Provide the (x, y) coordinate of the cell's center where the given text is located.  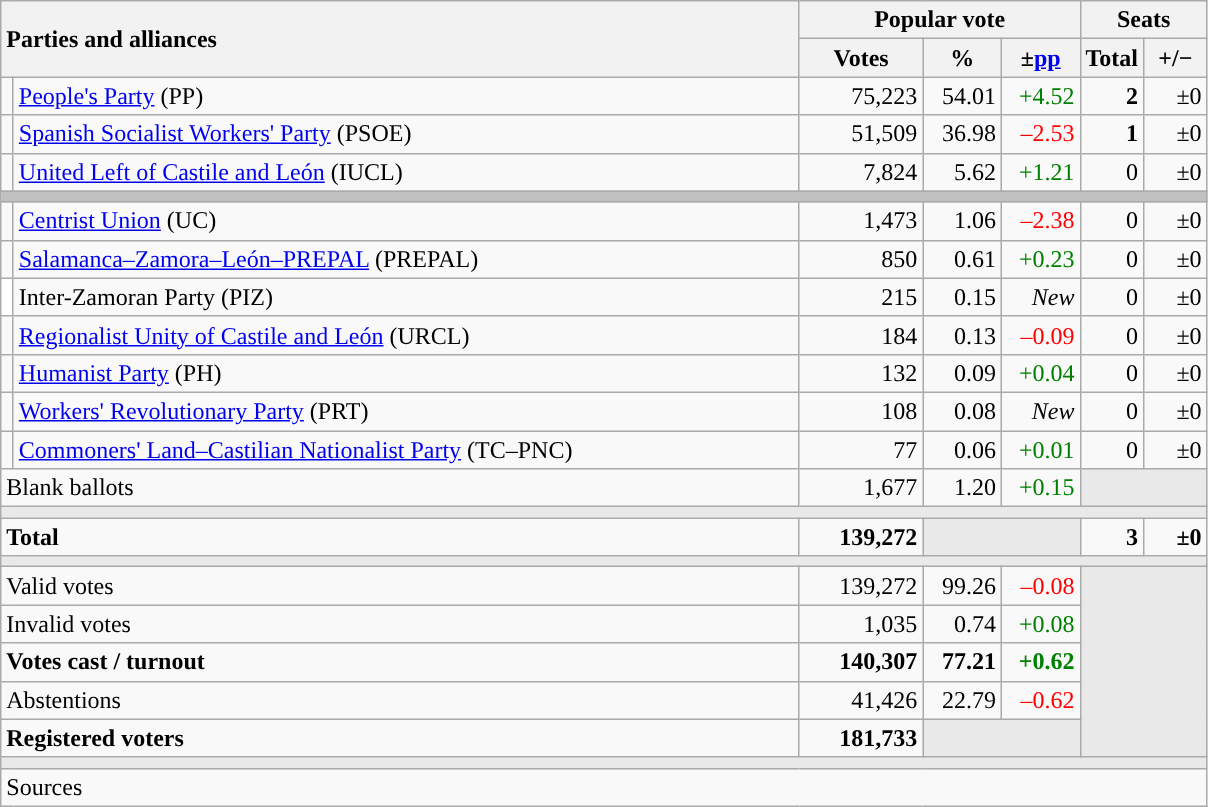
+/− (1176, 58)
Spanish Socialist Workers' Party (PSOE) (406, 134)
77 (861, 449)
Parties and alliances (400, 39)
Invalid votes (400, 624)
+0.23 (1040, 259)
% (962, 58)
5.62 (962, 172)
0.06 (962, 449)
215 (861, 297)
±pp (1040, 58)
Commoners' Land–Castilian Nationalist Party (TC–PNC) (406, 449)
132 (861, 373)
Regionalist Unity of Castile and León (URCL) (406, 335)
77.21 (962, 662)
Blank ballots (400, 488)
United Left of Castile and León (IUCL) (406, 172)
Seats (1144, 20)
+0.15 (1040, 488)
0.08 (962, 411)
Salamanca–Zamora–León–PREPAL (PREPAL) (406, 259)
0.13 (962, 335)
140,307 (861, 662)
Votes cast / turnout (400, 662)
Abstentions (400, 700)
3 (1112, 537)
850 (861, 259)
–0.09 (1040, 335)
Workers' Revolutionary Party (PRT) (406, 411)
1.20 (962, 488)
Humanist Party (PH) (406, 373)
+0.01 (1040, 449)
0.15 (962, 297)
0.61 (962, 259)
–2.38 (1040, 221)
0.74 (962, 624)
–0.62 (1040, 700)
Sources (604, 787)
1,677 (861, 488)
Votes (861, 58)
1,035 (861, 624)
+0.62 (1040, 662)
7,824 (861, 172)
+1.21 (1040, 172)
Centrist Union (UC) (406, 221)
1,473 (861, 221)
1.06 (962, 221)
184 (861, 335)
Registered voters (400, 738)
108 (861, 411)
People's Party (PP) (406, 96)
99.26 (962, 586)
36.98 (962, 134)
+0.04 (1040, 373)
41,426 (861, 700)
22.79 (962, 700)
Popular vote (940, 20)
1 (1112, 134)
75,223 (861, 96)
0.09 (962, 373)
Inter-Zamoran Party (PIZ) (406, 297)
181,733 (861, 738)
–2.53 (1040, 134)
+4.52 (1040, 96)
54.01 (962, 96)
51,509 (861, 134)
Valid votes (400, 586)
–0.08 (1040, 586)
2 (1112, 96)
+0.08 (1040, 624)
